For the text-containing cell, return its midpoint in (x, y) coordinate format. 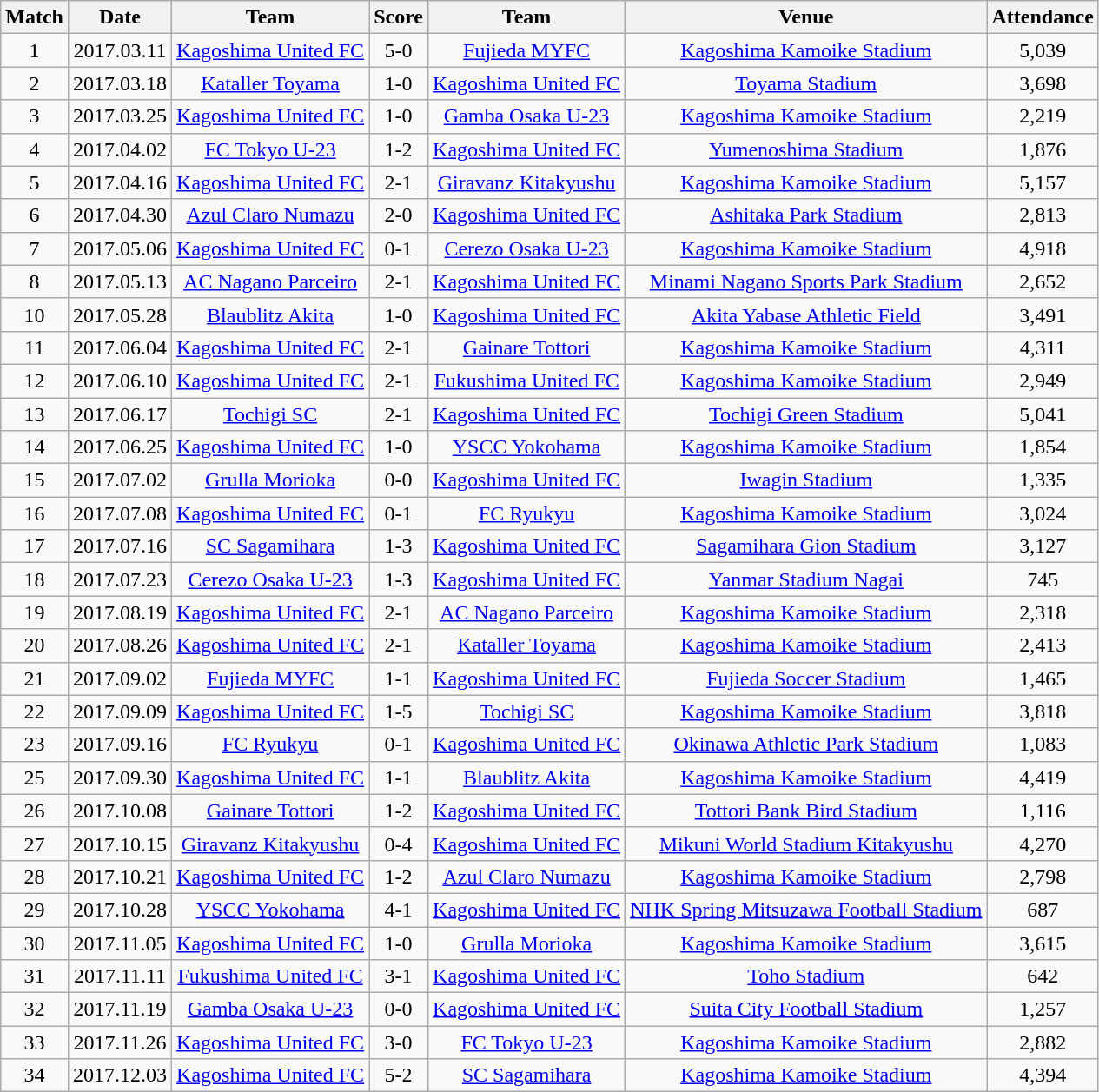
4 (35, 149)
18 (35, 579)
32 (35, 1009)
Minami Nagano Sports Park Stadium (806, 281)
3,615 (1043, 943)
Attendance (1043, 17)
2017.04.16 (120, 182)
21 (35, 678)
19 (35, 612)
1,876 (1043, 149)
2017.05.13 (120, 281)
Iwagin Stadium (806, 480)
Yumenoshima Stadium (806, 149)
29 (35, 910)
2017.09.30 (120, 778)
Tochigi Green Stadium (806, 414)
5,157 (1043, 182)
2017.10.21 (120, 877)
10 (35, 314)
1,854 (1043, 447)
2017.09.16 (120, 745)
2017.11.05 (120, 943)
Toho Stadium (806, 976)
2,413 (1043, 645)
15 (35, 480)
Akita Yabase Athletic Field (806, 314)
Date (120, 17)
3,818 (1043, 711)
30 (35, 943)
22 (35, 711)
Venue (806, 17)
2017.03.25 (120, 116)
3,127 (1043, 546)
3,698 (1043, 83)
0-4 (399, 844)
2017.05.28 (120, 314)
20 (35, 645)
4,419 (1043, 778)
2017.11.26 (120, 1042)
1,335 (1043, 480)
2017.10.15 (120, 844)
2017.07.16 (120, 546)
23 (35, 745)
8 (35, 281)
34 (35, 1075)
4,311 (1043, 347)
2017.09.02 (120, 678)
2017.05.06 (120, 248)
14 (35, 447)
3 (35, 116)
11 (35, 347)
2-0 (399, 215)
25 (35, 778)
16 (35, 513)
1 (35, 50)
2,652 (1043, 281)
3,491 (1043, 314)
2017.04.30 (120, 215)
Okinawa Athletic Park Stadium (806, 745)
Fujieda Soccer Stadium (806, 678)
Ashitaka Park Stadium (806, 215)
27 (35, 844)
4,394 (1043, 1075)
1,116 (1043, 811)
2017.08.19 (120, 612)
4,918 (1043, 248)
Suita City Football Stadium (806, 1009)
7 (35, 248)
2017.06.25 (120, 447)
2017.06.04 (120, 347)
5,041 (1043, 414)
Mikuni World Stadium Kitakyushu (806, 844)
Match (35, 17)
2017.12.03 (120, 1075)
2017.11.19 (120, 1009)
1,465 (1043, 678)
17 (35, 546)
1,257 (1043, 1009)
2017.07.23 (120, 579)
31 (35, 976)
2017.07.02 (120, 480)
2,798 (1043, 877)
2,219 (1043, 116)
2,318 (1043, 612)
1,083 (1043, 745)
3,024 (1043, 513)
5-2 (399, 1075)
26 (35, 811)
2,949 (1043, 381)
33 (35, 1042)
2017.09.09 (120, 711)
2017.03.18 (120, 83)
2017.04.02 (120, 149)
2,882 (1043, 1042)
Sagamihara Gion Stadium (806, 546)
Score (399, 17)
3-1 (399, 976)
2017.08.26 (120, 645)
12 (35, 381)
2017.10.28 (120, 910)
2017.07.08 (120, 513)
745 (1043, 579)
2017.10.08 (120, 811)
2 (35, 83)
2017.06.10 (120, 381)
5 (35, 182)
2,813 (1043, 215)
1-5 (399, 711)
4,270 (1043, 844)
5-0 (399, 50)
5,039 (1043, 50)
687 (1043, 910)
642 (1043, 976)
Tottori Bank Bird Stadium (806, 811)
28 (35, 877)
13 (35, 414)
3-0 (399, 1042)
NHK Spring Mitsuzawa Football Stadium (806, 910)
Toyama Stadium (806, 83)
2017.06.17 (120, 414)
6 (35, 215)
Yanmar Stadium Nagai (806, 579)
2017.11.11 (120, 976)
4-1 (399, 910)
2017.03.11 (120, 50)
